Extract the [X, Y] coordinate from the center of the cell holding the provided text.  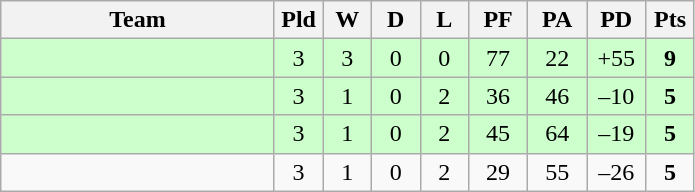
W [348, 20]
64 [558, 134]
Pld [298, 20]
9 [670, 58]
36 [498, 96]
PA [558, 20]
Team [138, 20]
Pts [670, 20]
–10 [616, 96]
PF [498, 20]
D [396, 20]
55 [558, 172]
46 [558, 96]
–26 [616, 172]
L [444, 20]
22 [558, 58]
+55 [616, 58]
45 [498, 134]
PD [616, 20]
29 [498, 172]
–19 [616, 134]
77 [498, 58]
